Locate the cell with the specified text and output its (X, Y) center coordinate. 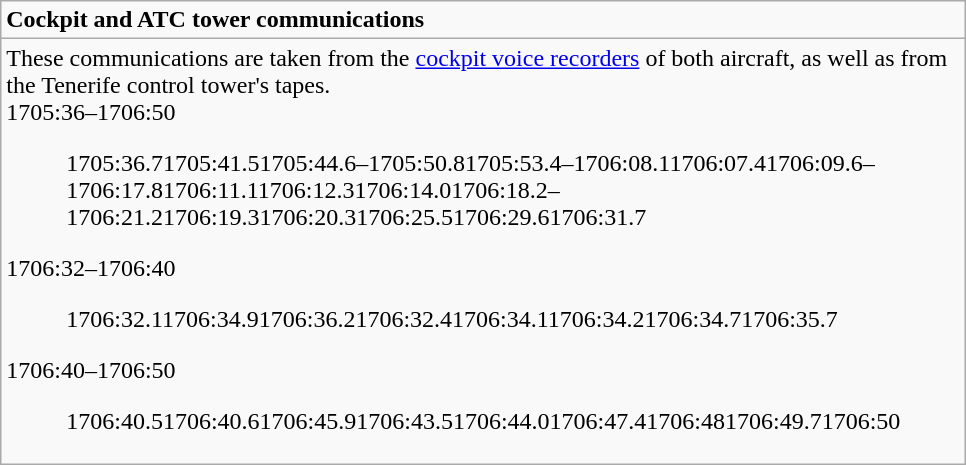
Cockpit and ATC tower communications (484, 20)
